Scan for the cell matching the given text and deliver its [x, y] coordinate at center. 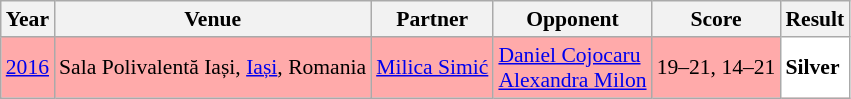
Silver [814, 68]
Sala Polivalentă Iași, Iași, Romania [212, 68]
Daniel Cojocaru Alexandra Milon [572, 68]
Year [28, 19]
Venue [212, 19]
19–21, 14–21 [716, 68]
Opponent [572, 19]
Milica Simić [432, 68]
2016 [28, 68]
Score [716, 19]
Result [814, 19]
Partner [432, 19]
